Search for the cell housing the specified text and yield its [X, Y] center coordinate. 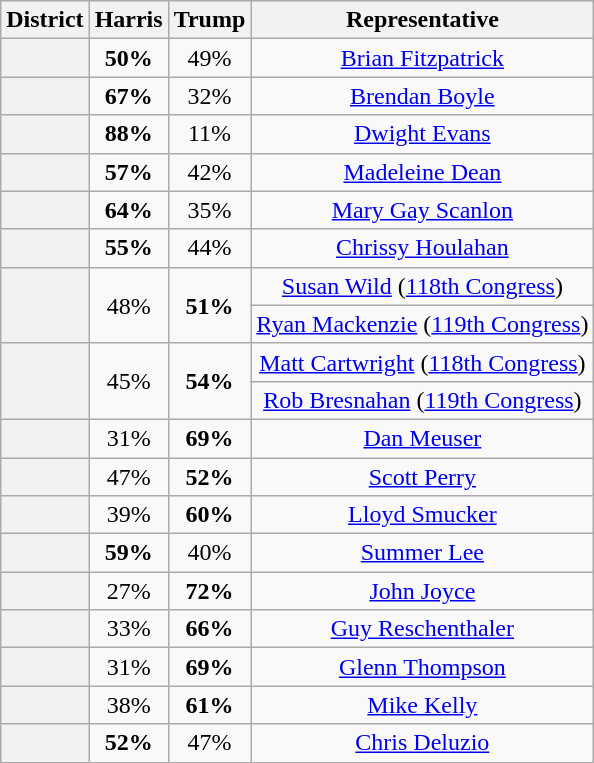
40% [210, 553]
Chrissy Houlahan [422, 248]
61% [210, 705]
Mary Gay Scanlon [422, 210]
Harris [128, 20]
Susan Wild (118th Congress) [422, 286]
Scott Perry [422, 477]
Lloyd Smucker [422, 515]
11% [210, 134]
33% [128, 629]
Ryan Mackenzie (119th Congress) [422, 324]
54% [210, 381]
Representative [422, 20]
64% [128, 210]
60% [210, 515]
32% [210, 96]
Matt Cartwright (118th Congress) [422, 362]
Dwight Evans [422, 134]
Brian Fitzpatrick [422, 58]
27% [128, 591]
44% [210, 248]
45% [128, 381]
Summer Lee [422, 553]
Glenn Thompson [422, 667]
72% [210, 591]
67% [128, 96]
35% [210, 210]
Rob Bresnahan (119th Congress) [422, 400]
88% [128, 134]
57% [128, 172]
District [45, 20]
51% [210, 305]
49% [210, 58]
John Joyce [422, 591]
Madeleine Dean [422, 172]
39% [128, 515]
Guy Reschenthaler [422, 629]
38% [128, 705]
Mike Kelly [422, 705]
Trump [210, 20]
48% [128, 305]
66% [210, 629]
50% [128, 58]
55% [128, 248]
Chris Deluzio [422, 743]
Dan Meuser [422, 438]
Brendan Boyle [422, 96]
42% [210, 172]
59% [128, 553]
